Provide the (x, y) coordinate of the cell's center where the given text is located.  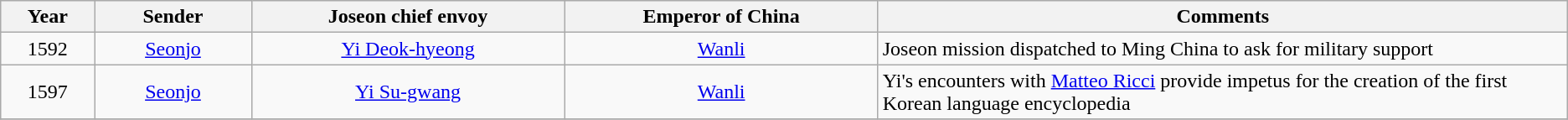
1597 (48, 92)
Yi's encounters with Matteo Ricci provide impetus for the creation of the first Korean language encyclopedia (1223, 92)
Emperor of China (721, 17)
Yi Su-gwang (408, 92)
Sender (173, 17)
Joseon mission dispatched to Ming China to ask for military support (1223, 49)
Yi Deok-hyeong (408, 49)
Comments (1223, 17)
Year (48, 17)
Joseon chief envoy (408, 17)
1592 (48, 49)
